Determine the [X, Y] coordinate at the center of the cell enclosing the given text.  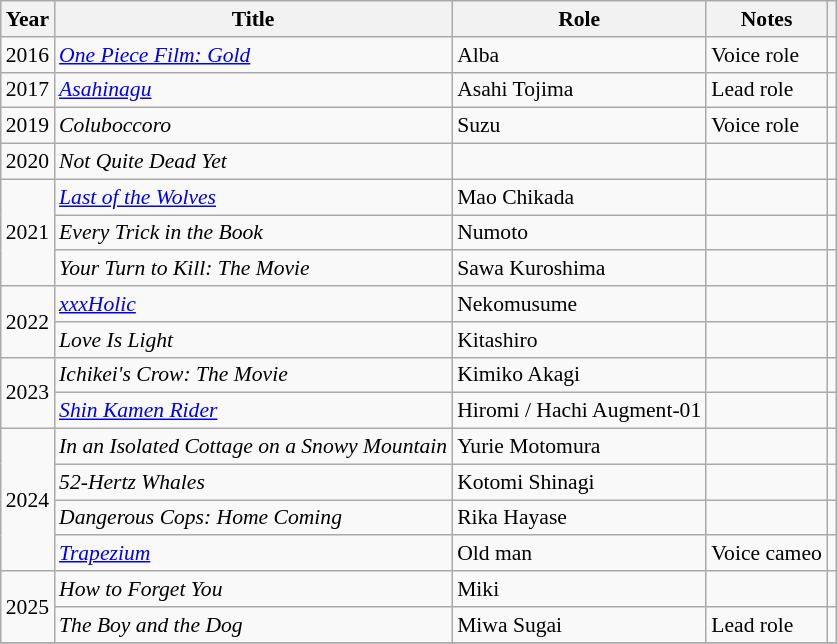
Ichikei's Crow: The Movie [253, 375]
Old man [579, 554]
Suzu [579, 126]
Not Quite Dead Yet [253, 162]
Miwa Sugai [579, 625]
2020 [28, 162]
One Piece Film: Gold [253, 55]
Alba [579, 55]
Coluboccoro [253, 126]
Shin Kamen Rider [253, 411]
How to Forget You [253, 589]
Yurie Motomura [579, 447]
Rika Hayase [579, 518]
Love Is Light [253, 340]
xxxHolic [253, 304]
Hiromi / Hachi Augment-01 [579, 411]
Kitashiro [579, 340]
Asahi Tojima [579, 90]
The Boy and the Dog [253, 625]
Last of the Wolves [253, 197]
2017 [28, 90]
Asahinagu [253, 90]
2024 [28, 500]
Dangerous Cops: Home Coming [253, 518]
52-Hertz Whales [253, 482]
In an Isolated Cottage on a Snowy Mountain [253, 447]
Numoto [579, 233]
Mao Chikada [579, 197]
2019 [28, 126]
2025 [28, 606]
Nekomusume [579, 304]
Year [28, 19]
Notes [766, 19]
2016 [28, 55]
Kotomi Shinagi [579, 482]
2022 [28, 322]
Trapezium [253, 554]
Miki [579, 589]
Your Turn to Kill: The Movie [253, 269]
2021 [28, 232]
2023 [28, 392]
Kimiko Akagi [579, 375]
Title [253, 19]
Voice cameo [766, 554]
Sawa Kuroshima [579, 269]
Role [579, 19]
Every Trick in the Book [253, 233]
